From the cell containing the given text, extract its center point as [x, y] coordinate. 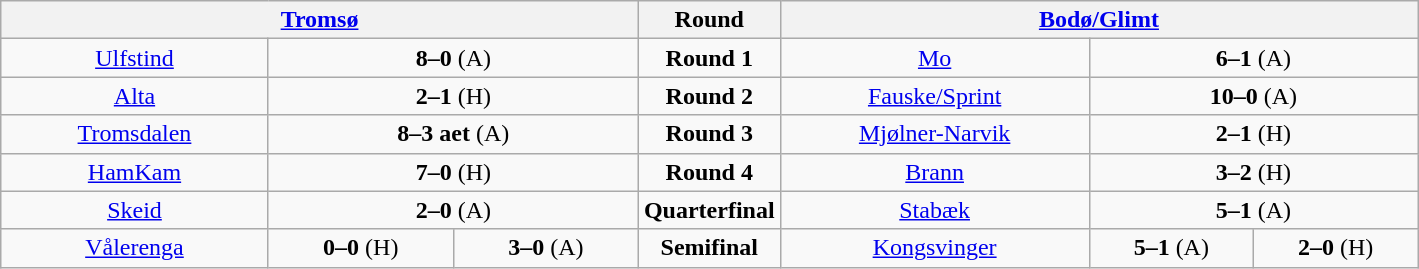
Tromsdalen [134, 134]
Mo [934, 58]
7–0 (H) [453, 172]
Round 2 [709, 96]
Stabæk [934, 210]
3–0 (A) [546, 248]
2–0 (A) [453, 210]
3–2 (H) [1254, 172]
HamKam [134, 172]
0–0 (H) [360, 248]
Ulfstind [134, 58]
Round [709, 20]
10–0 (A) [1254, 96]
Quarterfinal [709, 210]
Bodø/Glimt [1099, 20]
Alta [134, 96]
6–1 (A) [1254, 58]
Skeid [134, 210]
Round 3 [709, 134]
2–0 (H) [1335, 248]
Semifinal [709, 248]
Round 4 [709, 172]
Brann [934, 172]
Round 1 [709, 58]
Kongsvinger [934, 248]
8–0 (A) [453, 58]
Fauske/Sprint [934, 96]
Tromsø [320, 20]
Vålerenga [134, 248]
8–3 aet (A) [453, 134]
Mjølner-Narvik [934, 134]
